Detect which cell encompasses the target text, then output its [X, Y] center coordinate. 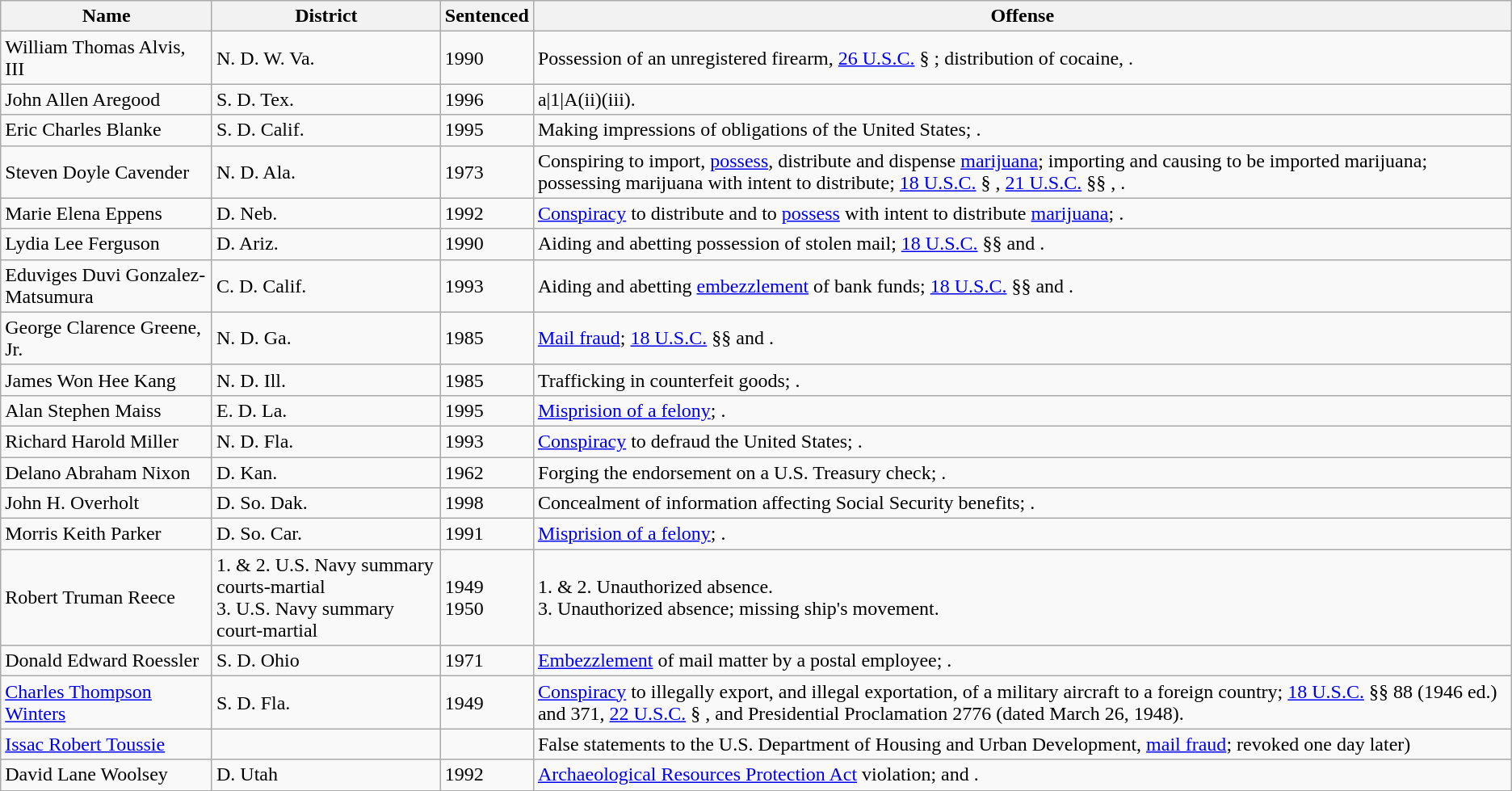
George Clarence Greene, Jr. [107, 338]
D. Utah [326, 775]
Morris Keith Parker [107, 534]
Conspiracy to defraud the United States; . [1023, 441]
Mail fraud; 18 U.S.C. §§ and . [1023, 338]
Issac Robert Toussie [107, 744]
William Thomas Alvis, III [107, 58]
Aiding and abetting embezzlement of bank funds; 18 U.S.C. §§ and . [1023, 286]
1949 [486, 703]
False statements to the U.S. Department of Housing and Urban Development, mail fraud; revoked one day later) [1023, 744]
1962 [486, 473]
S. D. Ohio [326, 661]
Archaeological Resources Protection Act violation; and . [1023, 775]
Possession of an unregistered firearm, 26 U.S.C. § ; distribution of cocaine, . [1023, 58]
Lydia Lee Ferguson [107, 244]
David Lane Woolsey [107, 775]
N. D. Ill. [326, 380]
Aiding and abetting possession of stolen mail; 18 U.S.C. §§ and . [1023, 244]
Alan Stephen Maiss [107, 410]
Embezzlement of mail matter by a postal employee; . [1023, 661]
1971 [486, 661]
N. D. Fla. [326, 441]
1996 [486, 99]
D. Kan. [326, 473]
Richard Harold Miller [107, 441]
James Won Hee Kang [107, 380]
District [326, 16]
E. D. La. [326, 410]
D. So. Car. [326, 534]
Sentenced [486, 16]
N. D. Ga. [326, 338]
D. Neb. [326, 213]
N. D. W. Va. [326, 58]
Forging the endorsement on a U.S. Treasury check; . [1023, 473]
Concealment of information affecting Social Security benefits; . [1023, 503]
S. D. Calif. [326, 130]
D. So. Dak. [326, 503]
Offense [1023, 16]
Conspiracy to distribute and to possess with intent to distribute marijuana; . [1023, 213]
Eric Charles Blanke [107, 130]
D. Ariz. [326, 244]
Charles Thompson Winters [107, 703]
Delano Abraham Nixon [107, 473]
John H. Overholt [107, 503]
1973 [486, 171]
S. D. Fla. [326, 703]
1991 [486, 534]
Name [107, 16]
1998 [486, 503]
1. & 2. Unauthorized absence.3. Unauthorized absence; missing ship's movement. [1023, 598]
John Allen Aregood [107, 99]
Eduviges Duvi Gonzalez-Matsumura [107, 286]
S. D. Tex. [326, 99]
Steven Doyle Cavender [107, 171]
Donald Edward Roessler [107, 661]
a|1|A(ii)(iii). [1023, 99]
19491950 [486, 598]
Trafficking in counterfeit goods; . [1023, 380]
N. D. Ala. [326, 171]
Marie Elena Eppens [107, 213]
Robert Truman Reece [107, 598]
Making impressions of obligations of the United States; . [1023, 130]
C. D. Calif. [326, 286]
1. & 2. U.S. Navy summary courts-martial3. U.S. Navy summary court-martial [326, 598]
